Search for the cell housing the specified text and yield its [X, Y] center coordinate. 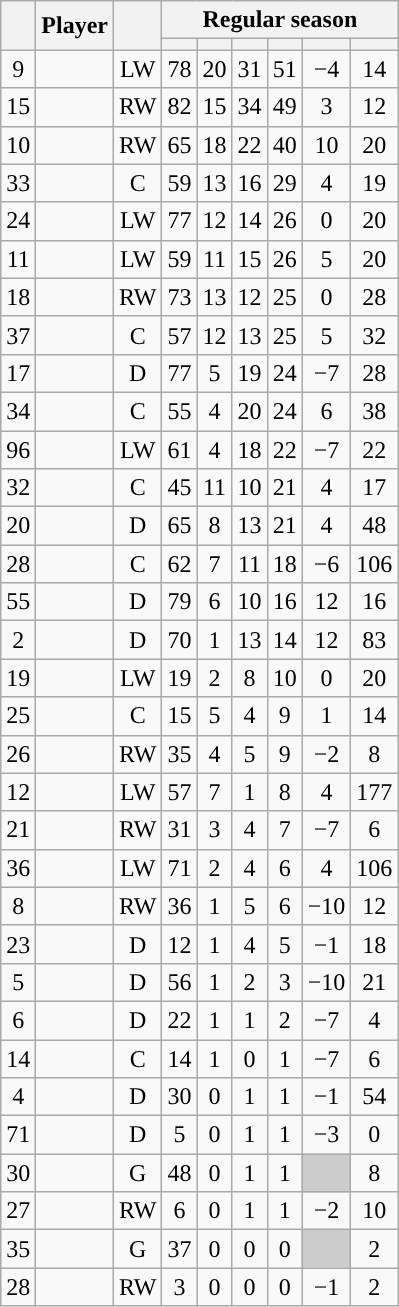
70 [180, 640]
96 [18, 449]
177 [374, 792]
82 [180, 107]
−3 [326, 1135]
54 [374, 1097]
83 [374, 640]
−6 [326, 564]
56 [180, 982]
73 [180, 297]
49 [284, 107]
45 [180, 488]
38 [374, 411]
Player [75, 26]
62 [180, 564]
−4 [326, 69]
29 [284, 183]
78 [180, 69]
23 [18, 944]
27 [18, 1211]
40 [284, 145]
51 [284, 69]
61 [180, 449]
Regular season [280, 20]
79 [180, 602]
33 [18, 183]
